Return the [x, y] coordinate for the center point of the cell that contains the specified text.  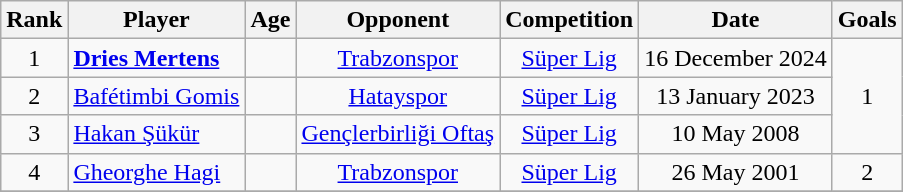
16 December 2024 [736, 58]
Hakan Şükür [156, 134]
Date [736, 20]
Competition [570, 20]
Player [156, 20]
4 [34, 172]
Bafétimbi Gomis [156, 96]
Hatayspor [398, 96]
Gençlerbirliği Oftaş [398, 134]
13 January 2023 [736, 96]
Dries Mertens [156, 58]
Age [270, 20]
Goals [867, 20]
3 [34, 134]
Rank [34, 20]
Opponent [398, 20]
Gheorghe Hagi [156, 172]
10 May 2008 [736, 134]
26 May 2001 [736, 172]
